Extract the (x, y) coordinate from the center of the cell holding the provided text.  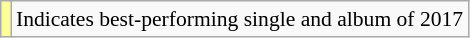
Indicates best-performing single and album of 2017 (240, 19)
